Return the [x, y] coordinate for the center point of the cell that contains the specified text.  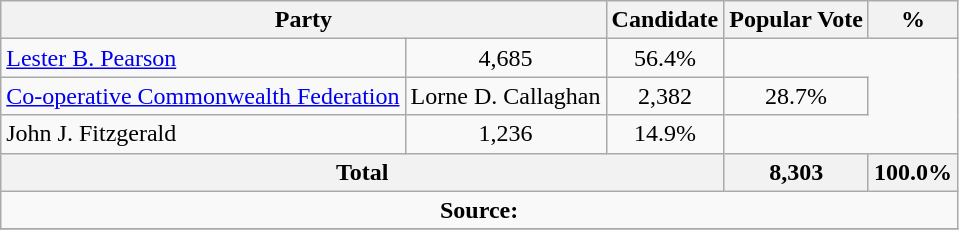
Co-operative Commonwealth Federation [203, 96]
14.9% [665, 134]
Source: [480, 210]
4,685 [506, 58]
2,382 [665, 96]
100.0% [912, 172]
% [912, 20]
Candidate [665, 20]
28.7% [796, 96]
Party [304, 20]
Lester B. Pearson [203, 58]
John J. Fitzgerald [203, 134]
8,303 [796, 172]
1,236 [506, 134]
Popular Vote [796, 20]
Lorne D. Callaghan [506, 96]
56.4% [665, 58]
Total [362, 172]
